Provide the [X, Y] coordinate of the cell's center where the given text is located.  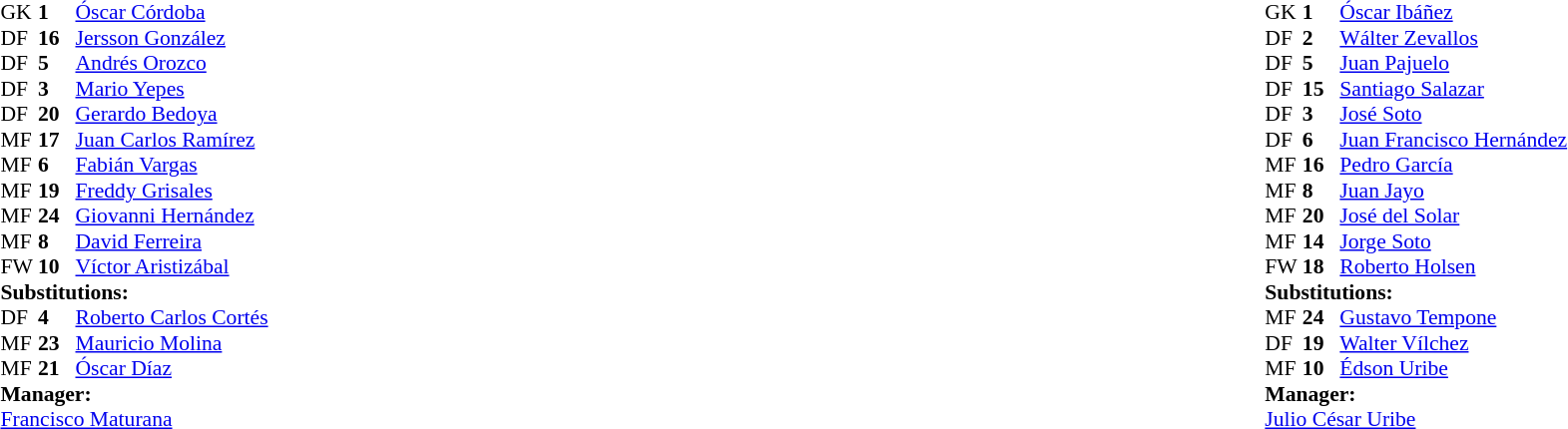
Andrés Orozco [172, 63]
Juan Pajuelo [1453, 63]
Santiago Salazar [1453, 89]
Jersson González [172, 38]
4 [57, 318]
Walter Vílchez [1453, 343]
Wálter Zevallos [1453, 38]
Óscar Díaz [172, 368]
David Ferreira [172, 241]
Juan Jayo [1453, 191]
Fabián Vargas [172, 165]
Gerardo Bedoya [172, 115]
Óscar Ibáñez [1453, 13]
Mario Yepes [172, 89]
José del Solar [1453, 216]
Mauricio Molina [172, 343]
Giovanni Hernández [172, 216]
Víctor Aristizábal [172, 266]
2 [1321, 38]
18 [1321, 266]
Juan Carlos Ramírez [172, 140]
Juan Francisco Hernández [1453, 140]
21 [57, 368]
15 [1321, 89]
Roberto Holsen [1453, 266]
14 [1321, 241]
17 [57, 140]
23 [57, 343]
Édson Uribe [1453, 368]
Pedro García [1453, 165]
Óscar Córdoba [172, 13]
José Soto [1453, 115]
Jorge Soto [1453, 241]
Gustavo Tempone [1453, 318]
Freddy Grisales [172, 191]
Roberto Carlos Cortés [172, 318]
